For the text-containing cell, return its midpoint in (x, y) coordinate format. 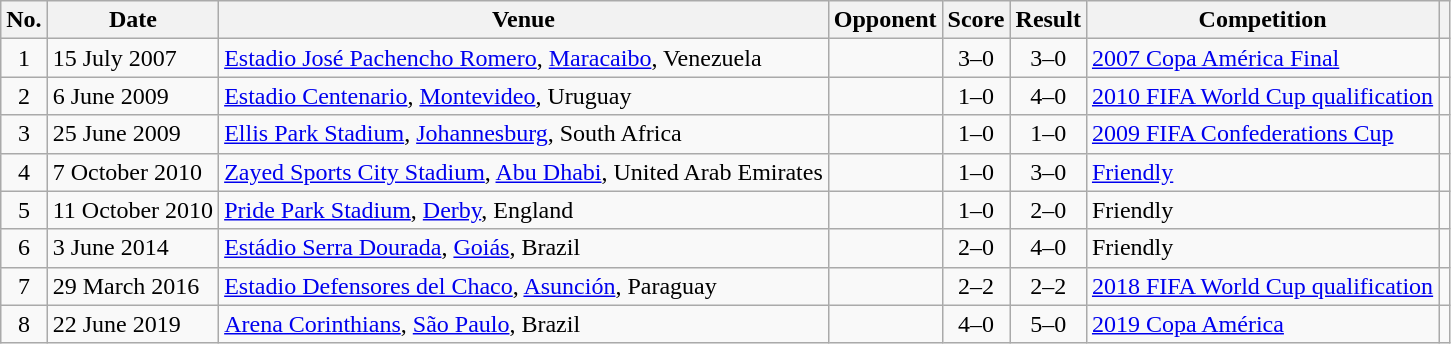
2009 FIFA Confederations Cup (1262, 134)
2 (24, 96)
22 June 2019 (132, 324)
Competition (1262, 20)
2007 Copa América Final (1262, 58)
2018 FIFA World Cup qualification (1262, 286)
11 October 2010 (132, 210)
15 July 2007 (132, 58)
7 October 2010 (132, 172)
Venue (524, 20)
Estadio Centenario, Montevideo, Uruguay (524, 96)
Date (132, 20)
7 (24, 286)
Pride Park Stadium, Derby, England (524, 210)
Arena Corinthians, São Paulo, Brazil (524, 324)
5 (24, 210)
6 (24, 248)
Opponent (885, 20)
4 (24, 172)
1 (24, 58)
2019 Copa América (1262, 324)
25 June 2009 (132, 134)
3 (24, 134)
Estadio José Pachencho Romero, Maracaibo, Venezuela (524, 58)
No. (24, 20)
29 March 2016 (132, 286)
Estadio Defensores del Chaco, Asunción, Paraguay (524, 286)
Zayed Sports City Stadium, Abu Dhabi, United Arab Emirates (524, 172)
5–0 (1048, 324)
6 June 2009 (132, 96)
Estádio Serra Dourada, Goiás, Brazil (524, 248)
Result (1048, 20)
Ellis Park Stadium, Johannesburg, South Africa (524, 134)
8 (24, 324)
3 June 2014 (132, 248)
Score (976, 20)
2010 FIFA World Cup qualification (1262, 96)
